Detect which cell encompasses the target text, then output its (X, Y) center coordinate. 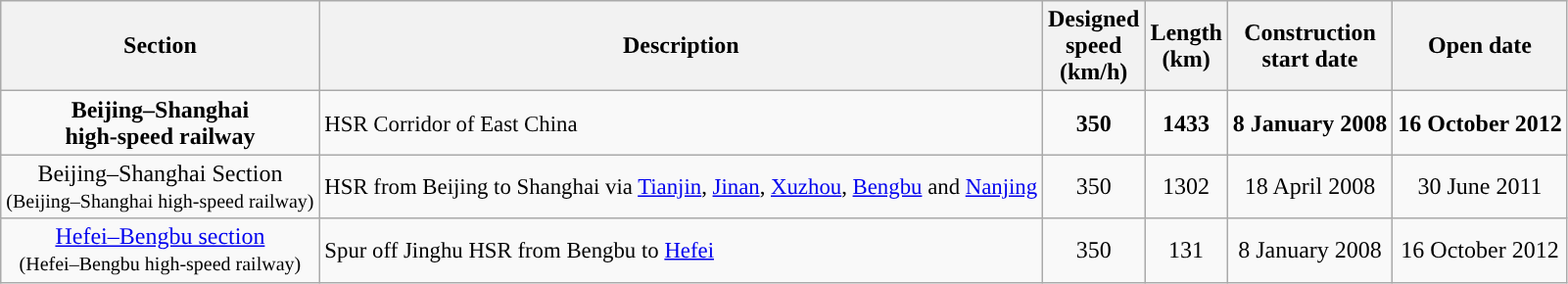
Spur off Jinghu HSR from Bengbu to Hefei (681, 251)
Open date (1481, 46)
HSR from Beijing to Shanghai via Tianjin, Jinan, Xuzhou, Bengbu and Nanjing (681, 186)
1433 (1186, 123)
1302 (1186, 186)
Length(km) (1186, 46)
Designedspeed(km/h) (1093, 46)
Description (681, 46)
18 April 2008 (1309, 186)
Section (161, 46)
Hefei–Bengbu section(Hefei–Bengbu high-speed railway) (161, 251)
Constructionstart date (1309, 46)
Beijing–Shanghai Section(Beijing–Shanghai high-speed railway) (161, 186)
30 June 2011 (1481, 186)
Beijing–Shanghaihigh-speed railway (161, 123)
HSR Corridor of East China (681, 123)
131 (1186, 251)
